Pinpoint the cell where the given text exists, returning its (X, Y) midpoint coordinate. 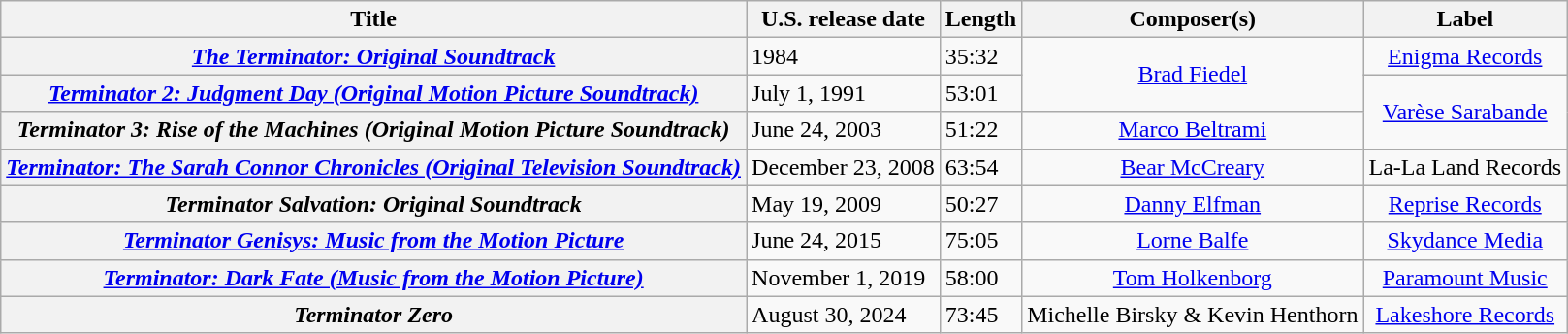
Composer(s) (1193, 19)
July 1, 1991 (844, 93)
Reprise Records (1465, 204)
Tom Holkenborg (1193, 278)
Brad Fiedel (1193, 75)
53:01 (980, 93)
The Terminator: Original Soundtrack (374, 56)
Title (374, 19)
Enigma Records (1465, 56)
Lakeshore Records (1465, 315)
Length (980, 19)
June 24, 2015 (844, 241)
Varèse Sarabande (1465, 112)
Paramount Music (1465, 278)
58:00 (980, 278)
Terminator 2: Judgment Day (Original Motion Picture Soundtrack) (374, 93)
Terminator Genisys: Music from the Motion Picture (374, 241)
Marco Beltrami (1193, 130)
November 1, 2019 (844, 278)
75:05 (980, 241)
51:22 (980, 130)
May 19, 2009 (844, 204)
63:54 (980, 167)
Danny Elfman (1193, 204)
Terminator Zero (374, 315)
1984 (844, 56)
Terminator: The Sarah Connor Chronicles (Original Television Soundtrack) (374, 167)
Terminator: Dark Fate (Music from the Motion Picture) (374, 278)
June 24, 2003 (844, 130)
50:27 (980, 204)
Terminator 3: Rise of the Machines (Original Motion Picture Soundtrack) (374, 130)
Terminator Salvation: Original Soundtrack (374, 204)
La-La Land Records (1465, 167)
December 23, 2008 (844, 167)
35:32 (980, 56)
Skydance Media (1465, 241)
U.S. release date (844, 19)
Lorne Balfe (1193, 241)
Label (1465, 19)
73:45 (980, 315)
Michelle Birsky & Kevin Henthorn (1193, 315)
August 30, 2024 (844, 315)
Bear McCreary (1193, 167)
